Extract the (x, y) coordinate from the center of the cell holding the provided text.  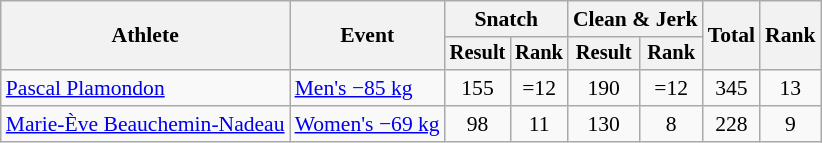
Clean & Jerk (636, 19)
Marie-Ève Beauchemin-Nadeau (146, 124)
345 (732, 88)
8 (672, 124)
Pascal Plamondon (146, 88)
Athlete (146, 36)
13 (790, 88)
Men's −85 kg (368, 88)
Women's −69 kg (368, 124)
Snatch (506, 19)
155 (478, 88)
11 (539, 124)
228 (732, 124)
190 (604, 88)
98 (478, 124)
9 (790, 124)
Event (368, 36)
130 (604, 124)
Total (732, 36)
